Determine the (X, Y) coordinate at the center of the cell enclosing the given text.  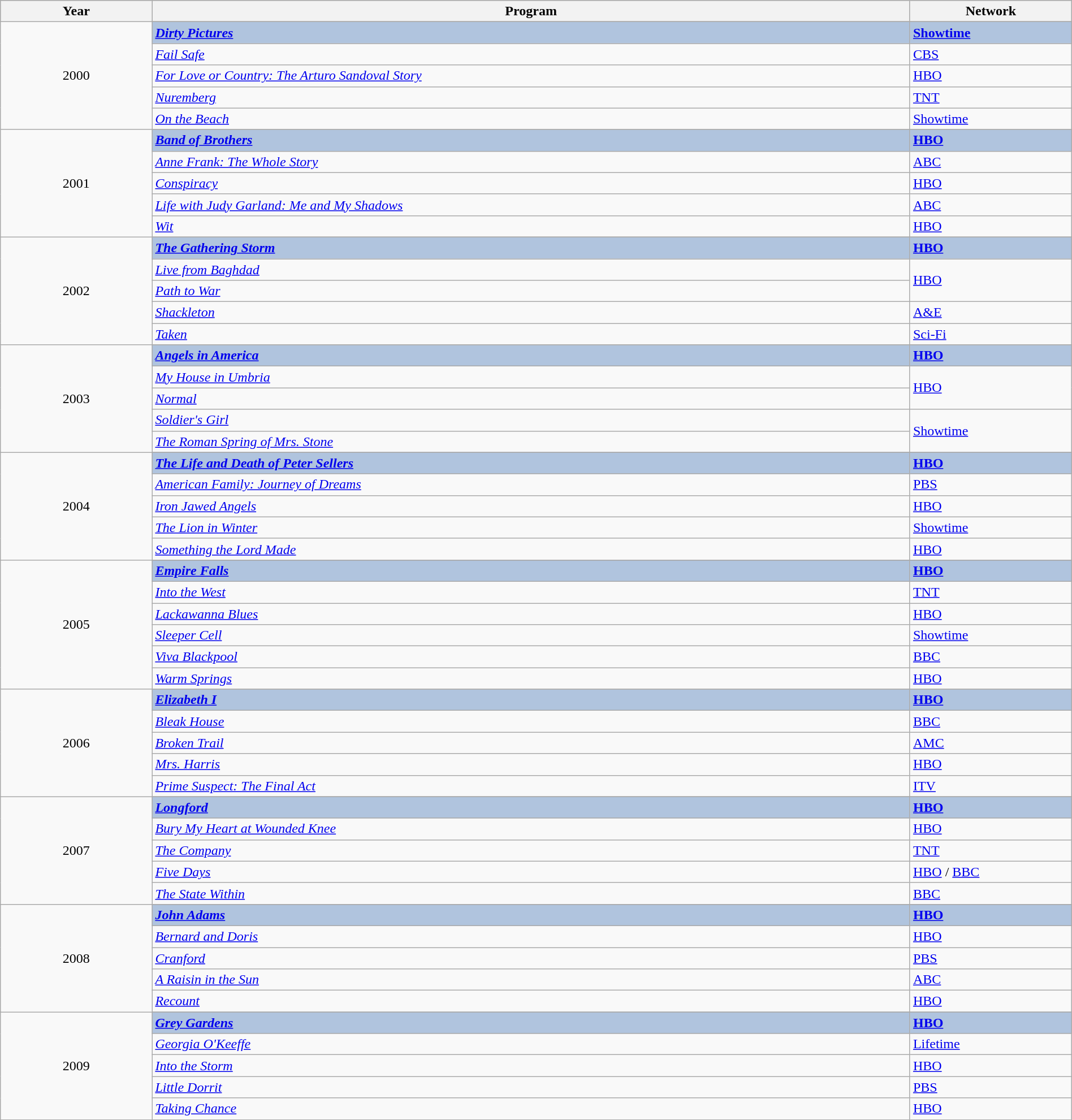
2003 (76, 399)
Soldier's Girl (531, 420)
Five Days (531, 872)
A Raisin in the Sun (531, 980)
Cranford (531, 958)
Into the West (531, 592)
A&E (991, 313)
Viva Blackpool (531, 657)
2008 (76, 958)
Georgia O'Keeffe (531, 1044)
John Adams (531, 915)
AMC (991, 743)
Prime Suspect: The Final Act (531, 786)
Normal (531, 399)
Anne Frank: The Whole Story (531, 162)
The Life and Death of Peter Sellers (531, 463)
Bleak House (531, 721)
The Company (531, 850)
2004 (76, 506)
Broken Trail (531, 743)
For Love or Country: The Arturo Sandoval Story (531, 76)
My House in Umbria (531, 377)
Sci-Fi (991, 334)
Longford (531, 807)
Mrs. Harris (531, 764)
Empire Falls (531, 570)
2007 (76, 850)
Conspiracy (531, 183)
The State Within (531, 893)
Angels in America (531, 356)
The Roman Spring of Mrs. Stone (531, 442)
Into the Storm (531, 1066)
Warm Springs (531, 678)
Grey Gardens (531, 1023)
Band of Brothers (531, 140)
Wit (531, 226)
On the Beach (531, 119)
Iron Jawed Angels (531, 506)
2005 (76, 624)
Live from Baghdad (531, 270)
Shackleton (531, 313)
Lifetime (991, 1044)
Little Dorrit (531, 1087)
Bury My Heart at Wounded Knee (531, 829)
Fail Safe (531, 54)
Life with Judy Garland: Me and My Shadows (531, 205)
2000 (76, 76)
Year (76, 11)
HBO / BBC (991, 872)
2006 (76, 743)
Sleeper Cell (531, 635)
Taken (531, 334)
Nuremberg (531, 97)
Elizabeth I (531, 700)
Recount (531, 1001)
Program (531, 11)
Lackawanna Blues (531, 613)
The Gathering Storm (531, 248)
Path to War (531, 291)
2001 (76, 183)
The Lion in Winter (531, 527)
Network (991, 11)
Dirty Pictures (531, 33)
ITV (991, 786)
2002 (76, 291)
American Family: Journey of Dreams (531, 485)
CBS (991, 54)
Bernard and Doris (531, 936)
Something the Lord Made (531, 549)
Taking Chance (531, 1109)
2009 (76, 1066)
